From the cell containing the given text, extract its center point as (X, Y) coordinate. 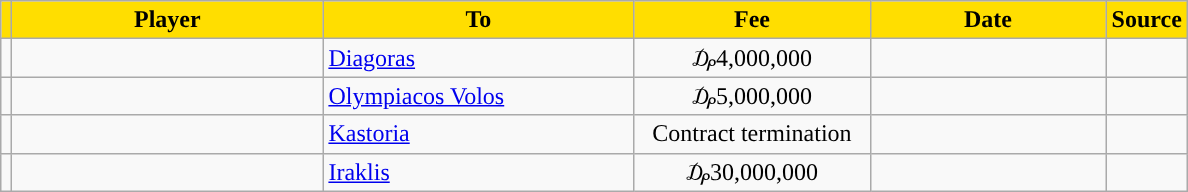
Date (988, 20)
Player (168, 20)
Kastoria (478, 134)
Olympiacos Volos (478, 96)
To (478, 20)
Diagoras (478, 58)
Iraklis (478, 172)
Source (1146, 20)
Fee (752, 20)
₯30,000,000 (752, 172)
₯4,000,000 (752, 58)
Contract termination (752, 134)
₯5,000,000 (752, 96)
